Pinpoint the cell where the given text exists, returning its [x, y] midpoint coordinate. 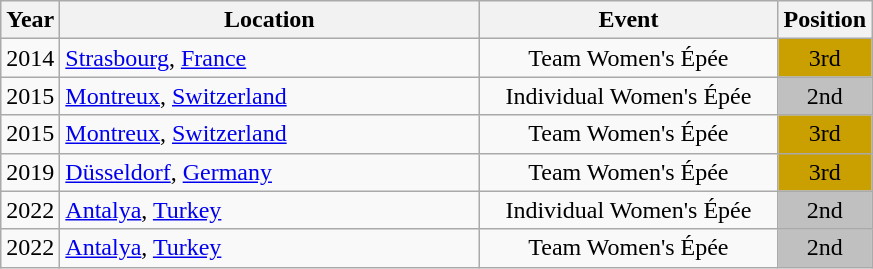
Strasbourg, France [270, 58]
Event [628, 20]
Year [30, 20]
Düsseldorf, Germany [270, 172]
Position [825, 20]
2019 [30, 172]
2014 [30, 58]
Location [270, 20]
